Determine the [X, Y] coordinate at the center of the cell enclosing the given text.  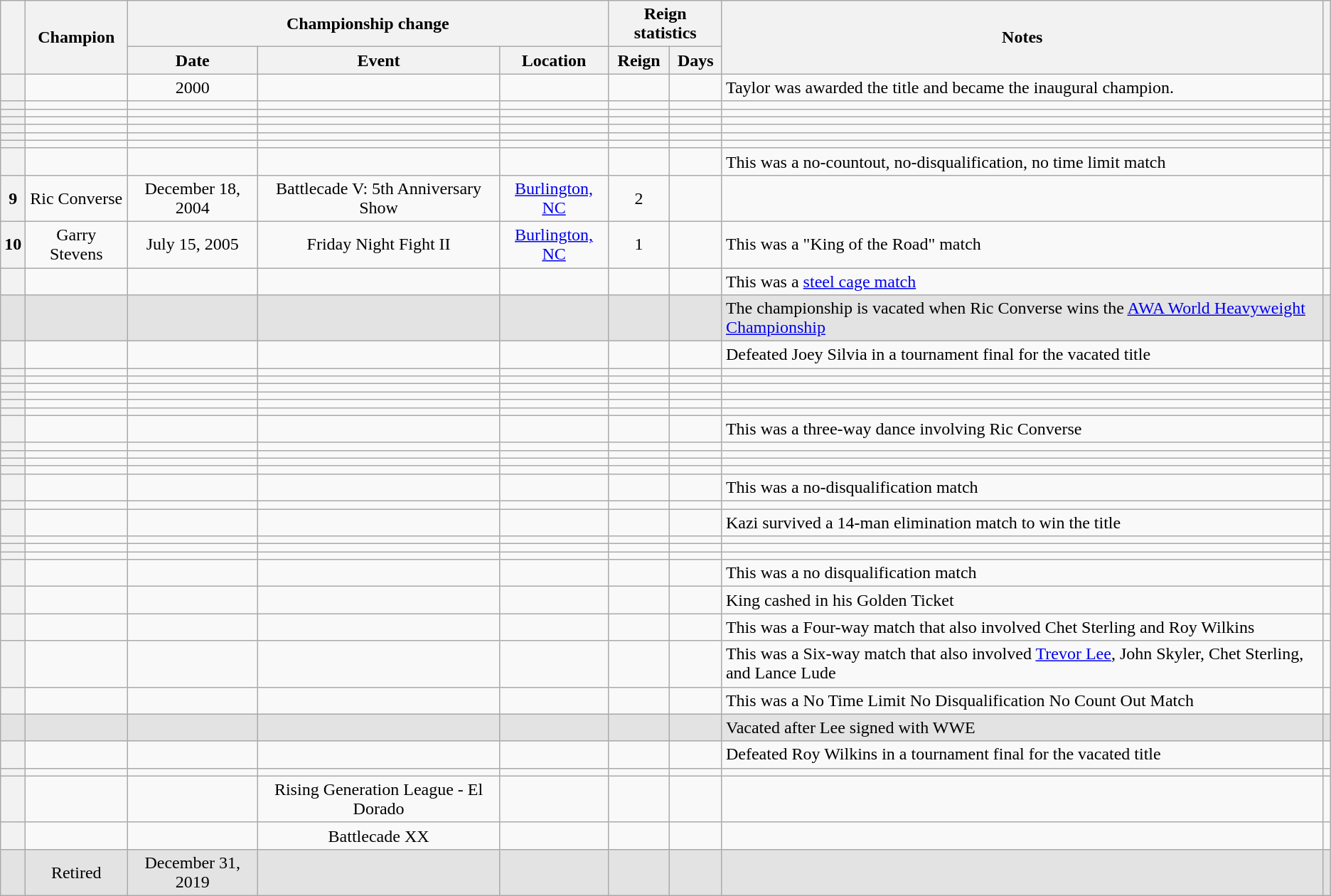
Retired [77, 872]
Friday Night Fight II [378, 245]
Vacated after Lee signed with WWE [1022, 727]
King cashed in his Golden Ticket [1022, 600]
Battlecade V: 5th Anniversary Show [378, 198]
Reign statistics [665, 24]
Garry Stevens [77, 245]
This was a no-disqualification match [1022, 487]
Date [193, 60]
Notes [1022, 37]
Defeated Roy Wilkins in a tournament final for the vacated title [1022, 754]
Championship change [368, 24]
10 [13, 245]
This was a Six-way match that also involved Trevor Lee, John Skyler, Chet Sterling, and Lance Lude [1022, 664]
Champion [77, 37]
2 [638, 198]
Defeated Joey Silvia in a tournament final for the vacated title [1022, 355]
Kazi survived a 14-man elimination match to win the title [1022, 523]
This was a steel cage match [1022, 281]
Reign [638, 60]
Location [554, 60]
This was a three-way dance involving Ric Converse [1022, 429]
This was a "King of the Road" match [1022, 245]
Days [695, 60]
July 15, 2005 [193, 245]
This was a Four-way match that also involved Chet Sterling and Roy Wilkins [1022, 627]
This was a no disqualification match [1022, 573]
Event [378, 60]
Taylor was awarded the title and became the inaugural champion. [1022, 87]
9 [13, 198]
This was a no-countout, no-disqualification, no time limit match [1022, 161]
December 31, 2019 [193, 872]
Ric Converse [77, 198]
2000 [193, 87]
Rising Generation League - El Dorado [378, 799]
Battlecade XX [378, 836]
The championship is vacated when Ric Converse wins the AWA World Heavyweight Championship [1022, 319]
December 18, 2004 [193, 198]
1 [638, 245]
This was a No Time Limit No Disqualification No Count Out Match [1022, 700]
